Return (x, y) of the center of cell containing provided text 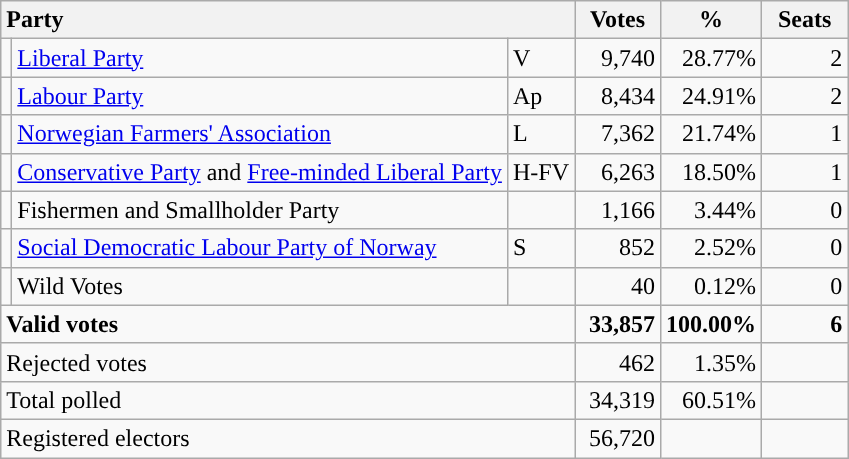
V (540, 58)
9,740 (617, 58)
Rejected votes (288, 362)
Total polled (288, 400)
Registered electors (288, 438)
Fishermen and Smallholder Party (260, 210)
% (712, 20)
7,362 (617, 134)
60.51% (712, 400)
0.12% (712, 286)
100.00% (712, 324)
Conservative Party and Free-minded Liberal Party (260, 172)
Social Democratic Labour Party of Norway (260, 248)
S (540, 248)
Ap (540, 96)
H-FV (540, 172)
56,720 (617, 438)
Valid votes (288, 324)
40 (617, 286)
24.91% (712, 96)
Wild Votes (260, 286)
3.44% (712, 210)
Norwegian Farmers' Association (260, 134)
1.35% (712, 362)
18.50% (712, 172)
6,263 (617, 172)
Seats (805, 20)
Liberal Party (260, 58)
34,319 (617, 400)
Party (288, 20)
8,434 (617, 96)
852 (617, 248)
L (540, 134)
Labour Party (260, 96)
462 (617, 362)
Votes (617, 20)
28.77% (712, 58)
33,857 (617, 324)
1,166 (617, 210)
21.74% (712, 134)
6 (805, 324)
2.52% (712, 248)
